Return the [x, y] coordinate for the center point of the cell that contains the specified text.  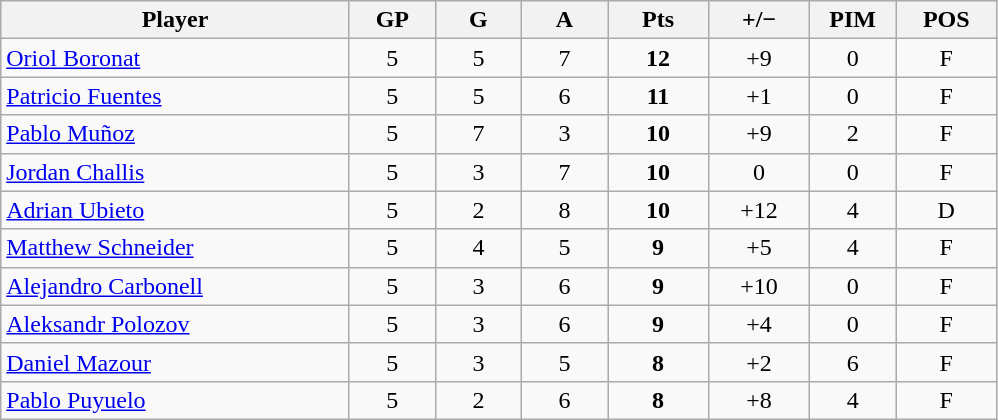
+10 [760, 286]
Pts [658, 20]
Oriol Boronat [176, 58]
Daniel Mazour [176, 362]
D [946, 210]
+8 [760, 400]
+4 [760, 324]
Patricio Fuentes [176, 96]
+2 [760, 362]
Alejandro Carbonell [176, 286]
Aleksandr Polozov [176, 324]
Adrian Ubieto [176, 210]
+12 [760, 210]
Jordan Challis [176, 172]
12 [658, 58]
A [564, 20]
PIM [853, 20]
Player [176, 20]
+/− [760, 20]
Pablo Puyuelo [176, 400]
G [478, 20]
Pablo Muñoz [176, 134]
Matthew Schneider [176, 248]
+5 [760, 248]
11 [658, 96]
POS [946, 20]
GP [392, 20]
+1 [760, 96]
